For the text-containing cell, return its midpoint in [X, Y] coordinate format. 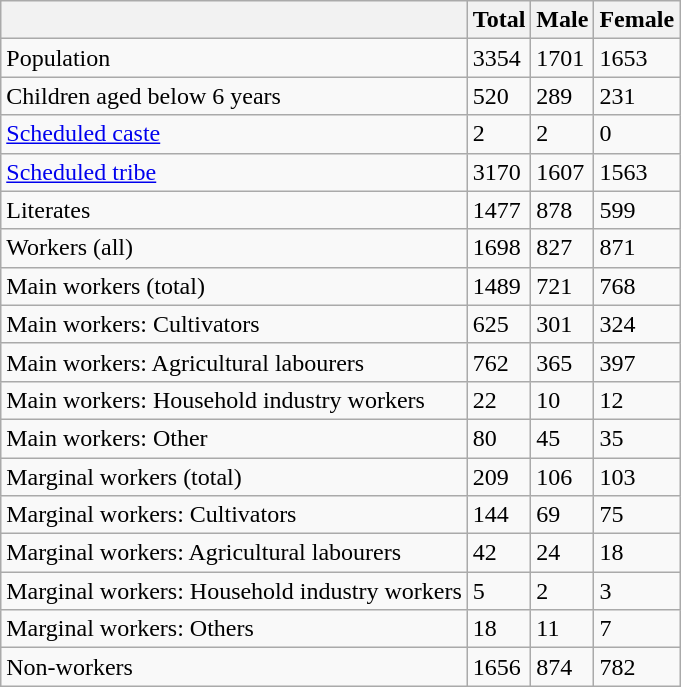
289 [562, 96]
365 [562, 362]
1607 [562, 172]
Population [234, 58]
10 [562, 400]
397 [637, 362]
22 [499, 400]
0 [637, 134]
Female [637, 20]
625 [499, 324]
Scheduled tribe [234, 172]
Children aged below 6 years [234, 96]
35 [637, 438]
721 [562, 286]
Scheduled caste [234, 134]
Marginal workers: Others [234, 629]
1653 [637, 58]
69 [562, 515]
878 [562, 210]
1698 [499, 248]
782 [637, 667]
Main workers: Agricultural labourers [234, 362]
Workers (all) [234, 248]
Marginal workers: Agricultural labourers [234, 553]
144 [499, 515]
Literates [234, 210]
1563 [637, 172]
Main workers: Cultivators [234, 324]
3170 [499, 172]
1489 [499, 286]
762 [499, 362]
75 [637, 515]
871 [637, 248]
106 [562, 477]
3354 [499, 58]
1701 [562, 58]
Total [499, 20]
Marginal workers: Cultivators [234, 515]
874 [562, 667]
324 [637, 324]
599 [637, 210]
520 [499, 96]
231 [637, 96]
827 [562, 248]
45 [562, 438]
768 [637, 286]
3 [637, 591]
301 [562, 324]
12 [637, 400]
Main workers: Household industry workers [234, 400]
11 [562, 629]
Main workers: Other [234, 438]
Marginal workers: Household industry workers [234, 591]
80 [499, 438]
209 [499, 477]
7 [637, 629]
Male [562, 20]
42 [499, 553]
5 [499, 591]
Marginal workers (total) [234, 477]
1477 [499, 210]
Main workers (total) [234, 286]
Non-workers [234, 667]
1656 [499, 667]
24 [562, 553]
103 [637, 477]
